Return (X, Y) of the center of cell containing provided text 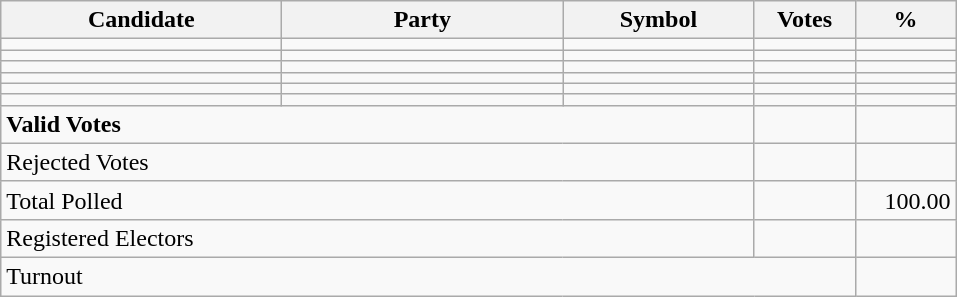
Registered Electors (378, 238)
Total Polled (378, 200)
Party (422, 20)
% (906, 20)
Valid Votes (378, 124)
Rejected Votes (378, 162)
Symbol (658, 20)
Turnout (428, 276)
100.00 (906, 200)
Votes (804, 20)
Candidate (142, 20)
